Identify which cell holds the provided text, then report its (X, Y) central coordinate. 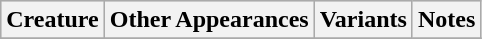
Creature (52, 20)
Variants (363, 20)
Notes (446, 20)
Other Appearances (209, 20)
